Capture the cell that displays the provided text and extract its [x, y] central coordinate. 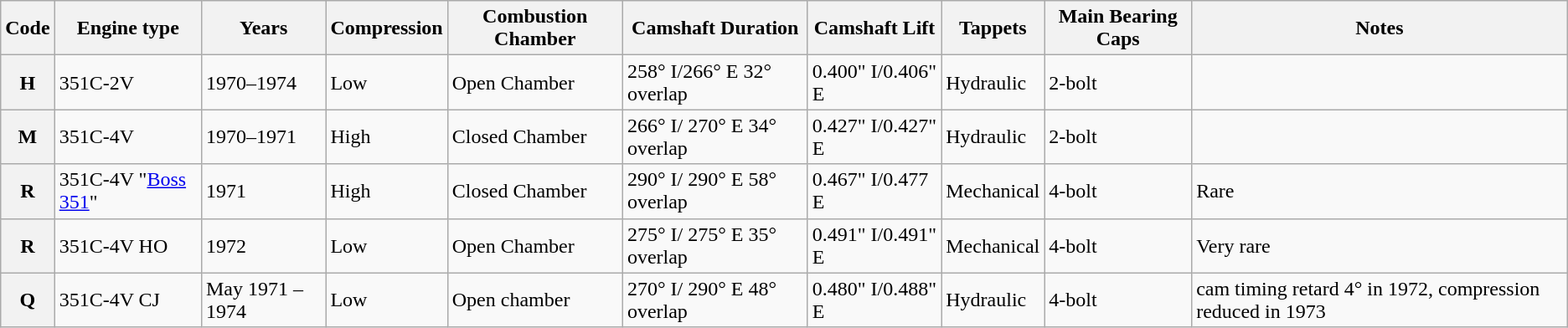
351C-2V [127, 82]
Very rare [1380, 246]
351C-4V CJ [127, 300]
275° I/ 275° E 35° overlap [715, 246]
266° I/ 270° E 34° overlap [715, 137]
May 1971 – 1974 [263, 300]
Engine type [127, 28]
1971 [263, 191]
0.467" I/0.477 E [874, 191]
1972 [263, 246]
351C-4V HO [127, 246]
Tappets [993, 28]
Compression [387, 28]
351C-4V "Boss 351" [127, 191]
Years [263, 28]
0.400" I/0.406" E [874, 82]
M [28, 137]
290° I/ 290° E 58° overlap [715, 191]
258° I/266° E 32° overlap [715, 82]
270° I/ 290° E 48° overlap [715, 300]
0.427" I/0.427" E [874, 137]
Notes [1380, 28]
1970–1971 [263, 137]
0.491" I/0.491" E [874, 246]
0.480" I/0.488" E [874, 300]
Open chamber [534, 300]
Camshaft Duration [715, 28]
Combustion Chamber [534, 28]
Rare [1380, 191]
H [28, 82]
351C-4V [127, 137]
Main Bearing Caps [1118, 28]
Code [28, 28]
Q [28, 300]
Camshaft Lift [874, 28]
cam timing retard 4° in 1972, compression reduced in 1973 [1380, 300]
1970–1974 [263, 82]
